Pinpoint the cell where the given text exists, returning its [x, y] midpoint coordinate. 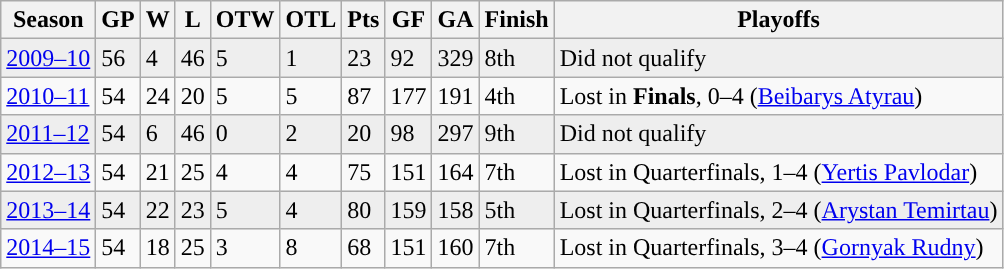
75 [364, 172]
4th [516, 96]
164 [456, 172]
Lost in Quarterfinals, 2–4 (Arystan Temirtau) [778, 210]
56 [118, 58]
OTW [245, 20]
329 [456, 58]
1 [311, 58]
24 [158, 96]
2013–14 [48, 210]
8 [311, 248]
92 [408, 58]
Lost in Quarterfinals, 3–4 (Gornyak Rudny) [778, 248]
OTL [311, 20]
87 [364, 96]
2012–13 [48, 172]
177 [408, 96]
Season [48, 20]
GA [456, 20]
2011–12 [48, 134]
5th [516, 210]
GF [408, 20]
2010–11 [48, 96]
2014–15 [48, 248]
297 [456, 134]
Lost in Finals, 0–4 (Beibarys Atyrau) [778, 96]
Pts [364, 20]
191 [456, 96]
21 [158, 172]
Playoffs [778, 20]
158 [456, 210]
98 [408, 134]
160 [456, 248]
9th [516, 134]
159 [408, 210]
W [158, 20]
Lost in Quarterfinals, 1–4 (Yertis Pavlodar) [778, 172]
Finish [516, 20]
18 [158, 248]
2 [311, 134]
8th [516, 58]
22 [158, 210]
L [192, 20]
6 [158, 134]
0 [245, 134]
3 [245, 248]
GP [118, 20]
80 [364, 210]
68 [364, 248]
2009–10 [48, 58]
